Identify which cell holds the provided text, then report its (x, y) central coordinate. 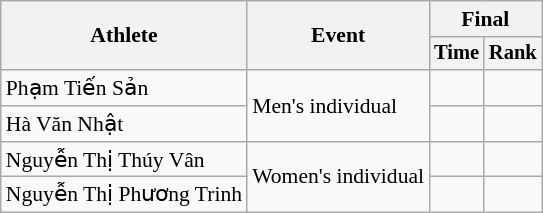
Nguyễn Thị Phương Trinh (124, 195)
Hà Văn Nhật (124, 124)
Athlete (124, 36)
Rank (513, 54)
Time (456, 54)
Final (485, 19)
Phạm Tiến Sản (124, 88)
Nguyễn Thị Thúy Vân (124, 160)
Event (338, 36)
Women's individual (338, 178)
Men's individual (338, 106)
